Pinpoint the cell where the given text exists, returning its [x, y] midpoint coordinate. 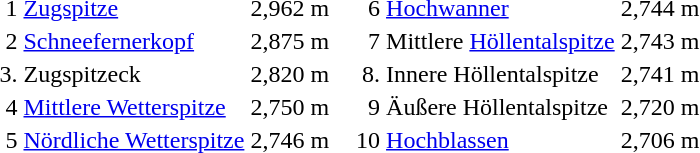
2,820 m [290, 74]
Äußere Höllentalspitze [501, 107]
8. [368, 74]
2,750 m [290, 107]
Mittlere Wetterspitze [134, 107]
Mittlere Höllentalspitze [501, 41]
9 [368, 107]
Zugspitzeck [134, 74]
Innere Höllentalspitze [501, 74]
2,875 m [290, 41]
7 [368, 41]
Schneefernerkopf [134, 41]
